Detect which cell encompasses the target text, then output its [x, y] center coordinate. 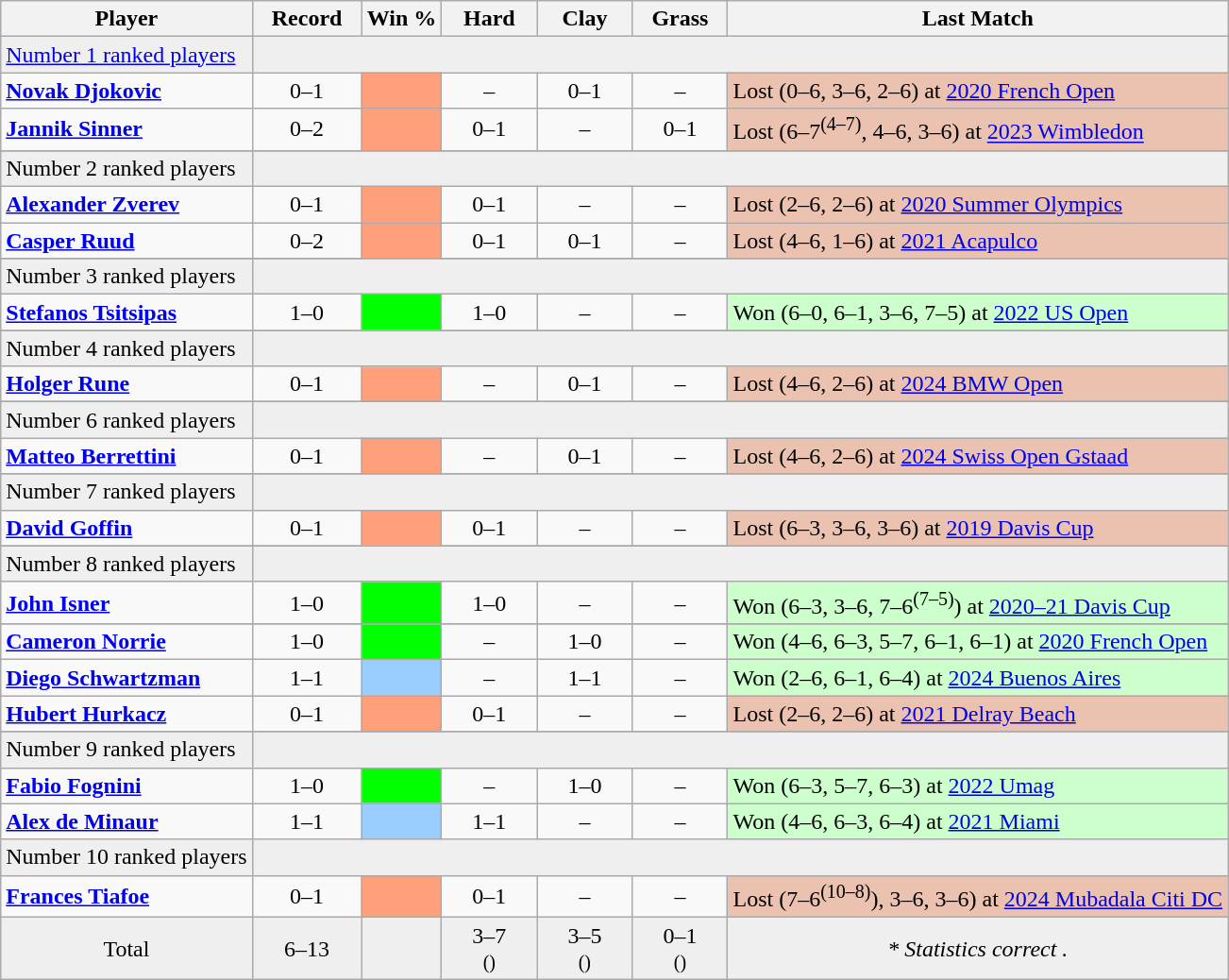
Lost (6–3, 3–6, 3–6) at 2019 Davis Cup [978, 528]
Holger Rune [126, 384]
Fabio Fognini [126, 786]
Win % [402, 19]
Lost (4–6, 1–6) at 2021 Acapulco [978, 241]
Lost (7–6(10–8)), 3–6, 3–6) at 2024 Mubadala Citi DC [978, 897]
Won (6–3, 5–7, 6–3) at 2022 Umag [978, 786]
Number 1 ranked players [126, 55]
Alex de Minaur [126, 821]
Jannik Sinner [126, 130]
Won (6–3, 3–6, 7–6(7–5)) at 2020–21 Davis Cup [978, 602]
Lost (2–6, 2–6) at 2020 Summer Olympics [978, 205]
Lost (0–6, 3–6, 2–6) at 2020 French Open [978, 91]
6–13 [307, 948]
Won (4–6, 6–3, 6–4) at 2021 Miami [978, 821]
Grass [680, 19]
Record [307, 19]
Hubert Hurkacz [126, 714]
Number 2 ranked players [126, 168]
Casper Ruud [126, 241]
Lost (4–6, 2–6) at 2024 BMW Open [978, 384]
Number 6 ranked players [126, 420]
0–1 () [680, 948]
Number 10 ranked players [126, 857]
John Isner [126, 602]
David Goffin [126, 528]
Hard [489, 19]
Lost (4–6, 2–6) at 2024 Swiss Open Gstaad [978, 456]
Cameron Norrie [126, 642]
Clay [585, 19]
Matteo Berrettini [126, 456]
Total [126, 948]
Number 7 ranked players [126, 492]
Won (4–6, 6–3, 5–7, 6–1, 6–1) at 2020 French Open [978, 642]
Frances Tiafoe [126, 897]
Number 3 ranked players [126, 277]
3–5 () [585, 948]
Novak Djokovic [126, 91]
Lost (2–6, 2–6) at 2021 Delray Beach [978, 714]
Won (2–6, 6–1, 6–4) at 2024 Buenos Aires [978, 678]
* Statistics correct . [978, 948]
Won (6–0, 6–1, 3–6, 7–5) at 2022 US Open [978, 313]
Number 8 ranked players [126, 564]
Alexander Zverev [126, 205]
Player [126, 19]
Lost (6–7(4–7), 4–6, 3–6) at 2023 Wimbledon [978, 130]
Number 4 ranked players [126, 348]
Stefanos Tsitsipas [126, 313]
Last Match [978, 19]
Number 9 ranked players [126, 750]
Diego Schwartzman [126, 678]
3–7 () [489, 948]
